Extract the [X, Y] coordinate from the center of the cell holding the provided text.  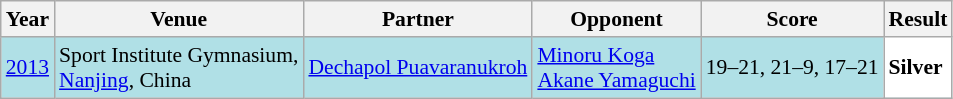
Opponent [616, 19]
Dechapol Puavaranukroh [418, 68]
Result [918, 19]
Sport Institute Gymnasium,Nanjing, China [178, 68]
Silver [918, 68]
Venue [178, 19]
Partner [418, 19]
2013 [28, 68]
19–21, 21–9, 17–21 [792, 68]
Year [28, 19]
Minoru Koga Akane Yamaguchi [616, 68]
Score [792, 19]
